Return the [x, y] coordinate for the center point of the cell that contains the specified text.  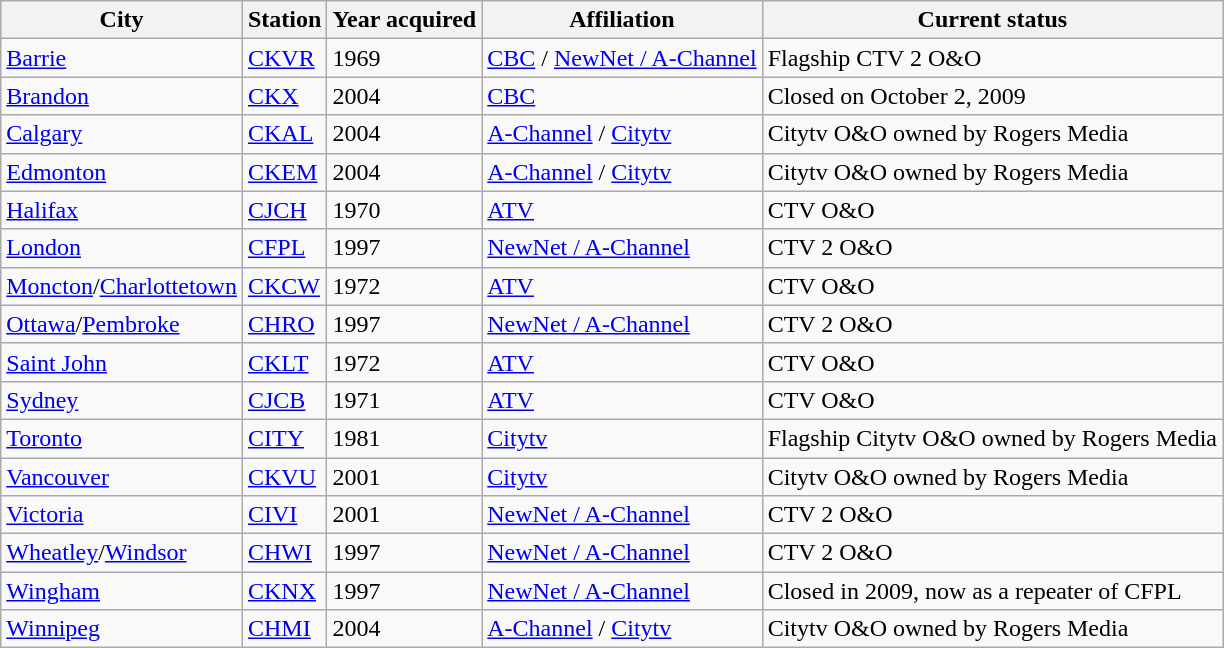
CKVR [284, 58]
CKEM [284, 172]
CKVU [284, 477]
Toronto [122, 438]
CKNX [284, 591]
Year acquired [404, 20]
CFPL [284, 248]
Brandon [122, 96]
Current status [992, 20]
Moncton/Charlottetown [122, 286]
CBC [622, 96]
CKCW [284, 286]
CHRO [284, 324]
Affiliation [622, 20]
CJCB [284, 400]
Halifax [122, 210]
CBC / NewNet / A-Channel [622, 58]
Saint John [122, 362]
Edmonton [122, 172]
CIVI [284, 515]
1969 [404, 58]
1970 [404, 210]
1981 [404, 438]
Winnipeg [122, 629]
CITY [284, 438]
Station [284, 20]
Closed on October 2, 2009 [992, 96]
CHMI [284, 629]
City [122, 20]
CKLT [284, 362]
London [122, 248]
Sydney [122, 400]
1971 [404, 400]
CKAL [284, 134]
CHWI [284, 553]
Wheatley/Windsor [122, 553]
Flagship CTV 2 O&O [992, 58]
Vancouver [122, 477]
Victoria [122, 515]
Ottawa/Pembroke [122, 324]
Flagship Citytv O&O owned by Rogers Media [992, 438]
CKX [284, 96]
Closed in 2009, now as a repeater of CFPL [992, 591]
Calgary [122, 134]
Wingham [122, 591]
Barrie [122, 58]
CJCH [284, 210]
